Extract the [X, Y] coordinate from the center of the cell holding the provided text.  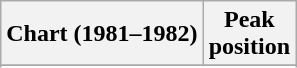
Chart (1981–1982) [102, 34]
Peak position [249, 34]
